Return (X, Y) of the center of cell containing provided text 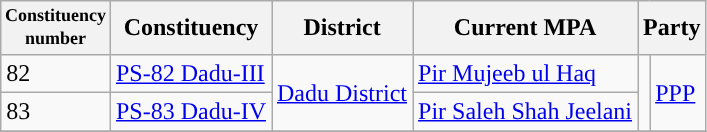
Dadu District (342, 92)
Constituency number (56, 28)
Current MPA (526, 28)
Pir Mujeeb ul Haq (526, 73)
Pir Saleh Shah Jeelani (526, 111)
Constituency (190, 28)
District (342, 28)
PPP (678, 92)
PS-83 Dadu-IV (190, 111)
83 (56, 111)
Party (672, 28)
82 (56, 73)
PS-82 Dadu-III (190, 73)
